Pinpoint the cell where the given text exists, returning its [X, Y] midpoint coordinate. 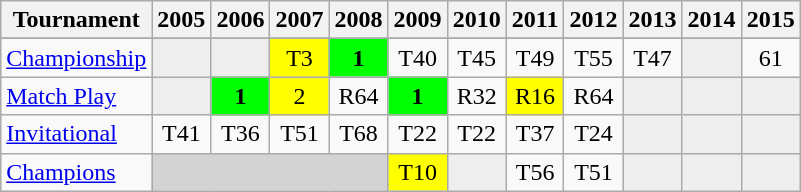
2015 [770, 20]
T49 [535, 58]
R32 [476, 96]
T55 [594, 58]
2007 [300, 20]
2011 [535, 20]
T36 [240, 134]
T56 [535, 172]
Champions [76, 172]
T10 [418, 172]
T41 [182, 134]
Match Play [76, 96]
Championship [76, 58]
R16 [535, 96]
T37 [535, 134]
T68 [358, 134]
Invitational [76, 134]
2006 [240, 20]
61 [770, 58]
2005 [182, 20]
2009 [418, 20]
2012 [594, 20]
T40 [418, 58]
T45 [476, 58]
T3 [300, 58]
Tournament [76, 20]
T24 [594, 134]
T47 [652, 58]
2008 [358, 20]
2 [300, 96]
2010 [476, 20]
2014 [712, 20]
2013 [652, 20]
